Output the [X, Y] coordinate of the center of the cell containing the given text.  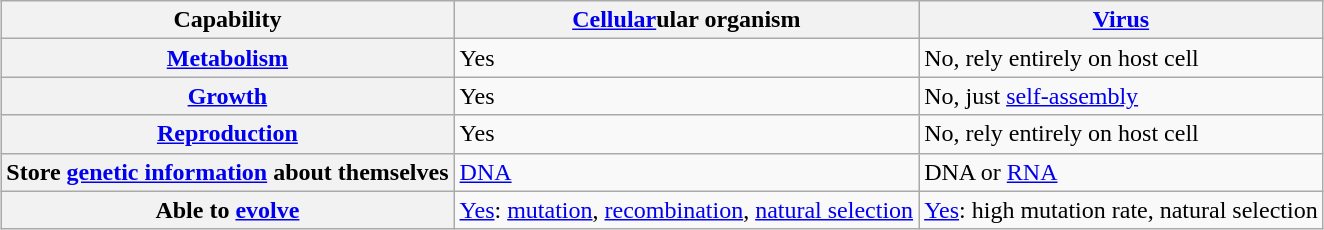
Metabolism [228, 58]
Yes: mutation, recombination, natural selection [686, 210]
Capability [228, 20]
Yes: high mutation rate, natural selection [1122, 210]
Store genetic information about themselves [228, 172]
Reproduction [228, 134]
Virus [1122, 20]
DNA or RNA [1122, 172]
Growth [228, 96]
No, just self-assembly [1122, 96]
Able to evolve [228, 210]
DNA [686, 172]
Cellularular organism [686, 20]
